Return (x, y) of the center of cell containing provided text 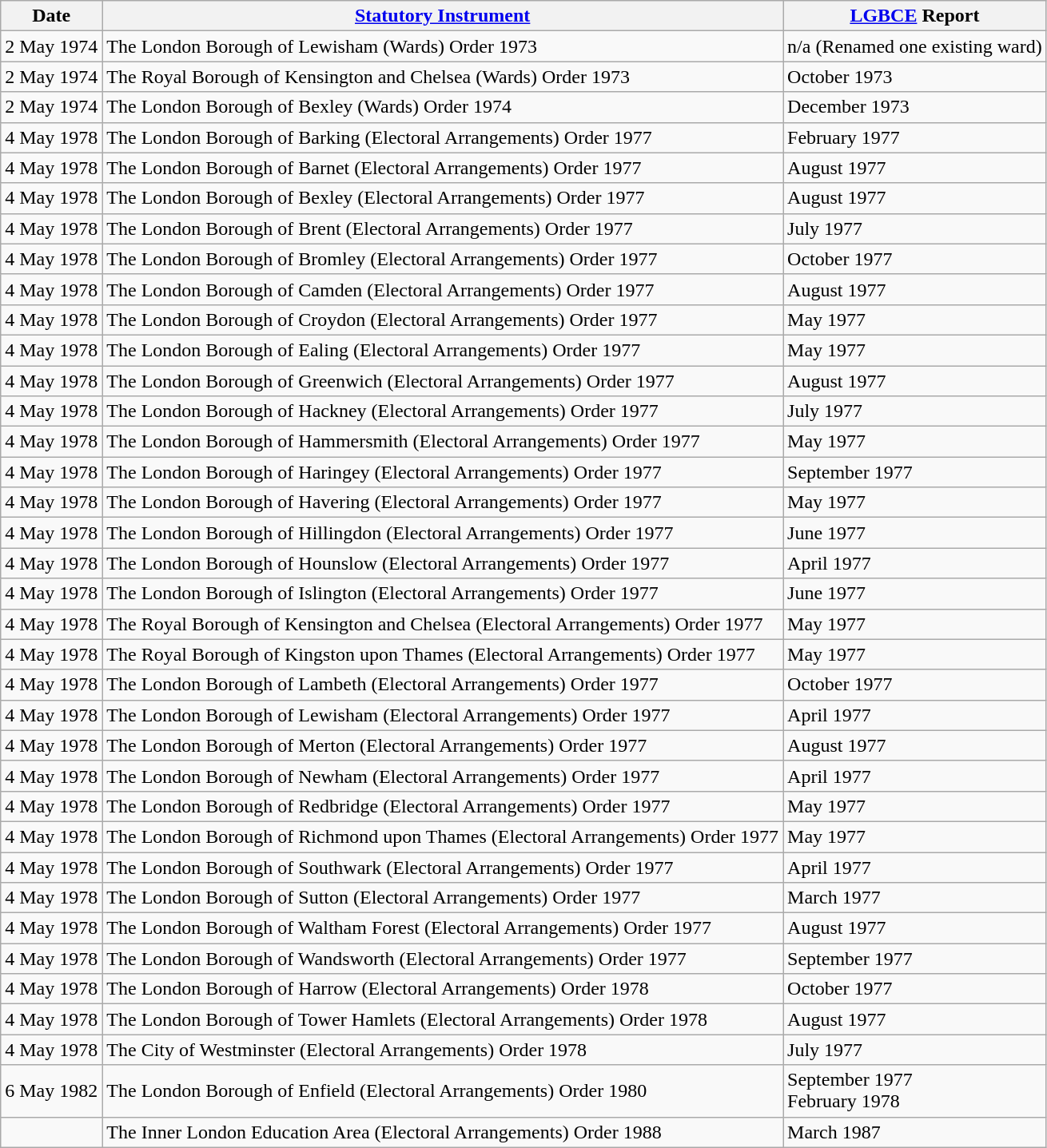
The London Borough of Croydon (Electoral Arrangements) Order 1977 (443, 320)
The London Borough of Merton (Electoral Arrangements) Order 1977 (443, 745)
The Inner London Education Area (Electoral Arrangements) Order 1988 (443, 1132)
The London Borough of Redbridge (Electoral Arrangements) Order 1977 (443, 806)
The London Borough of Lambeth (Electoral Arrangements) Order 1977 (443, 685)
The London Borough of Richmond upon Thames (Electoral Arrangements) Order 1977 (443, 836)
The London Borough of Enfield (Electoral Arrangements) Order 1980 (443, 1091)
The London Borough of Waltham Forest (Electoral Arrangements) Order 1977 (443, 928)
The London Borough of Brent (Electoral Arrangements) Order 1977 (443, 228)
The London Borough of Barnet (Electoral Arrangements) Order 1977 (443, 168)
Statutory Instrument (443, 16)
February 1977 (915, 137)
The London Borough of Camden (Electoral Arrangements) Order 1977 (443, 289)
March 1977 (915, 898)
Date (51, 16)
The London Borough of Hounslow (Electoral Arrangements) Order 1977 (443, 563)
The London Borough of Bromley (Electoral Arrangements) Order 1977 (443, 259)
The London Borough of Newham (Electoral Arrangements) Order 1977 (443, 776)
The London Borough of Islington (Electoral Arrangements) Order 1977 (443, 594)
The Royal Borough of Kensington and Chelsea (Electoral Arrangements) Order 1977 (443, 624)
The London Borough of Hammersmith (Electoral Arrangements) Order 1977 (443, 442)
The London Borough of Ealing (Electoral Arrangements) Order 1977 (443, 350)
The London Borough of Tower Hamlets (Electoral Arrangements) Order 1978 (443, 1019)
n/a (Renamed one existing ward) (915, 46)
The Royal Borough of Kingston upon Thames (Electoral Arrangements) Order 1977 (443, 654)
The London Borough of Bexley (Wards) Order 1974 (443, 107)
The London Borough of Wandsworth (Electoral Arrangements) Order 1977 (443, 959)
The London Borough of Hillingdon (Electoral Arrangements) Order 1977 (443, 533)
The Royal Borough of Kensington and Chelsea (Wards) Order 1973 (443, 77)
The London Borough of Greenwich (Electoral Arrangements) Order 1977 (443, 381)
The London Borough of Harrow (Electoral Arrangements) Order 1978 (443, 989)
LGBCE Report (915, 16)
The London Borough of Havering (Electoral Arrangements) Order 1977 (443, 502)
The London Borough of Sutton (Electoral Arrangements) Order 1977 (443, 898)
The London Borough of Haringey (Electoral Arrangements) Order 1977 (443, 472)
October 1973 (915, 77)
The London Borough of Hackney (Electoral Arrangements) Order 1977 (443, 411)
The City of Westminster (Electoral Arrangements) Order 1978 (443, 1050)
The London Borough of Barking (Electoral Arrangements) Order 1977 (443, 137)
September 1977 February 1978 (915, 1091)
The London Borough of Bexley (Electoral Arrangements) Order 1977 (443, 198)
The London Borough of Southwark (Electoral Arrangements) Order 1977 (443, 867)
The London Borough of Lewisham (Electoral Arrangements) Order 1977 (443, 715)
March 1987 (915, 1132)
The London Borough of Lewisham (Wards) Order 1973 (443, 46)
December 1973 (915, 107)
6 May 1982 (51, 1091)
